Return the [X, Y] coordinate for the center point of the cell that contains the specified text.  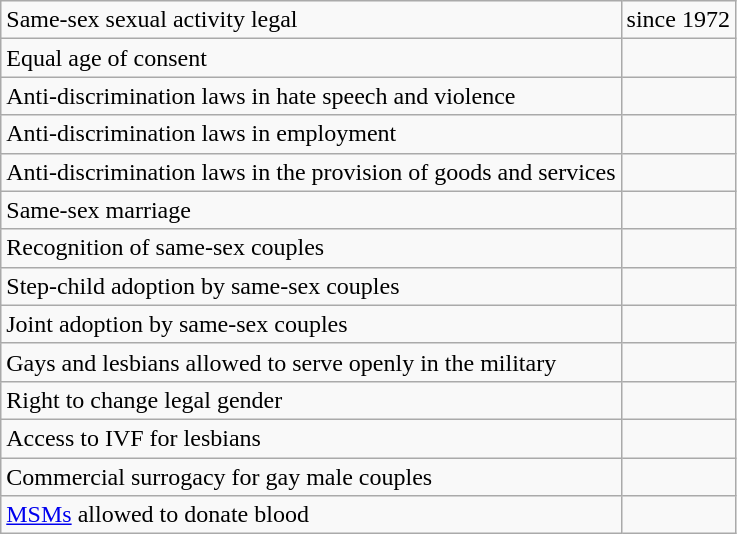
Access to IVF for lesbians [311, 438]
Joint adoption by same-sex couples [311, 324]
Recognition of same-sex couples [311, 248]
Anti-discrimination laws in hate speech and violence [311, 96]
Same-sex sexual activity legal [311, 20]
Same-sex marriage [311, 210]
Right to change legal gender [311, 400]
Step-child adoption by same-sex couples [311, 286]
Equal age of consent [311, 58]
MSMs allowed to donate blood [311, 515]
Anti-discrimination laws in employment [311, 134]
since 1972 [678, 20]
Anti-discrimination laws in the provision of goods and services [311, 172]
Gays and lesbians allowed to serve openly in the military [311, 362]
Commercial surrogacy for gay male couples [311, 477]
